Provide the (X, Y) coordinate of the cell's center where the given text is located.  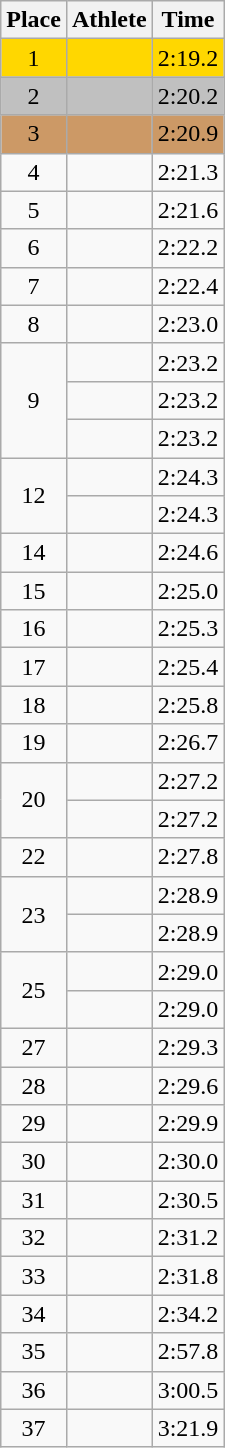
2:22.2 (188, 248)
23 (34, 914)
6 (34, 248)
2:21.3 (188, 172)
30 (34, 1162)
2:29.3 (188, 1047)
2:57.8 (188, 1352)
Time (188, 20)
28 (34, 1085)
19 (34, 743)
31 (34, 1200)
3:00.5 (188, 1390)
2:21.6 (188, 210)
15 (34, 591)
16 (34, 629)
32 (34, 1238)
3 (34, 134)
2:25.0 (188, 591)
Place (34, 20)
35 (34, 1352)
2:20.9 (188, 134)
2 (34, 96)
7 (34, 286)
2:30.5 (188, 1200)
8 (34, 324)
2:25.3 (188, 629)
20 (34, 800)
9 (34, 400)
2:24.6 (188, 553)
36 (34, 1390)
2:30.0 (188, 1162)
5 (34, 210)
2:34.2 (188, 1314)
18 (34, 705)
22 (34, 857)
2:19.2 (188, 58)
2:23.0 (188, 324)
2:29.9 (188, 1124)
2:22.4 (188, 286)
37 (34, 1428)
2:25.4 (188, 667)
2:20.2 (188, 96)
2:29.6 (188, 1085)
17 (34, 667)
34 (34, 1314)
4 (34, 172)
12 (34, 496)
29 (34, 1124)
3:21.9 (188, 1428)
2:27.8 (188, 857)
1 (34, 58)
2:25.8 (188, 705)
27 (34, 1047)
25 (34, 990)
2:31.2 (188, 1238)
Athlete (109, 20)
14 (34, 553)
33 (34, 1276)
2:26.7 (188, 743)
2:31.8 (188, 1276)
